Pinpoint the cell where the given text exists, returning its [x, y] midpoint coordinate. 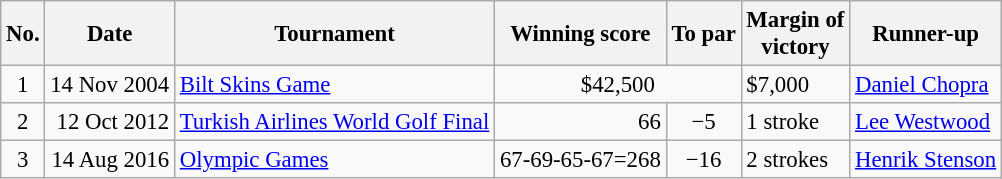
14 Aug 2016 [110, 160]
Bilt Skins Game [334, 85]
$42,500 [618, 85]
14 Nov 2004 [110, 85]
Runner-up [926, 34]
Tournament [334, 34]
Margin ofvictory [796, 34]
To par [704, 34]
2 [23, 122]
1 stroke [796, 122]
Date [110, 34]
3 [23, 160]
2 strokes [796, 160]
Daniel Chopra [926, 85]
1 [23, 85]
Winning score [581, 34]
−16 [704, 160]
67-69-65-67=268 [581, 160]
12 Oct 2012 [110, 122]
Lee Westwood [926, 122]
Turkish Airlines World Golf Final [334, 122]
−5 [704, 122]
No. [23, 34]
$7,000 [796, 85]
Olympic Games [334, 160]
66 [581, 122]
Henrik Stenson [926, 160]
